Pinpoint the cell where the given text exists, returning its (x, y) midpoint coordinate. 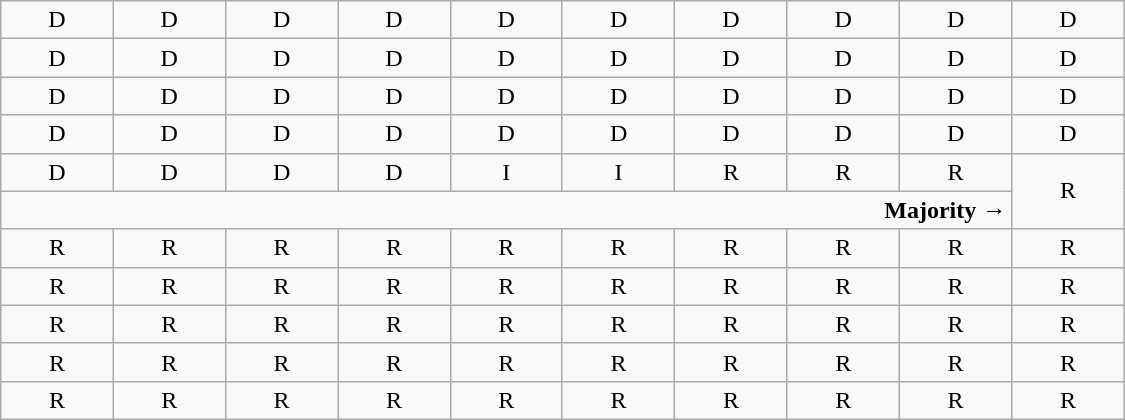
Majority → (506, 210)
